Provide the [x, y] coordinate of the cell's center where the given text is located.  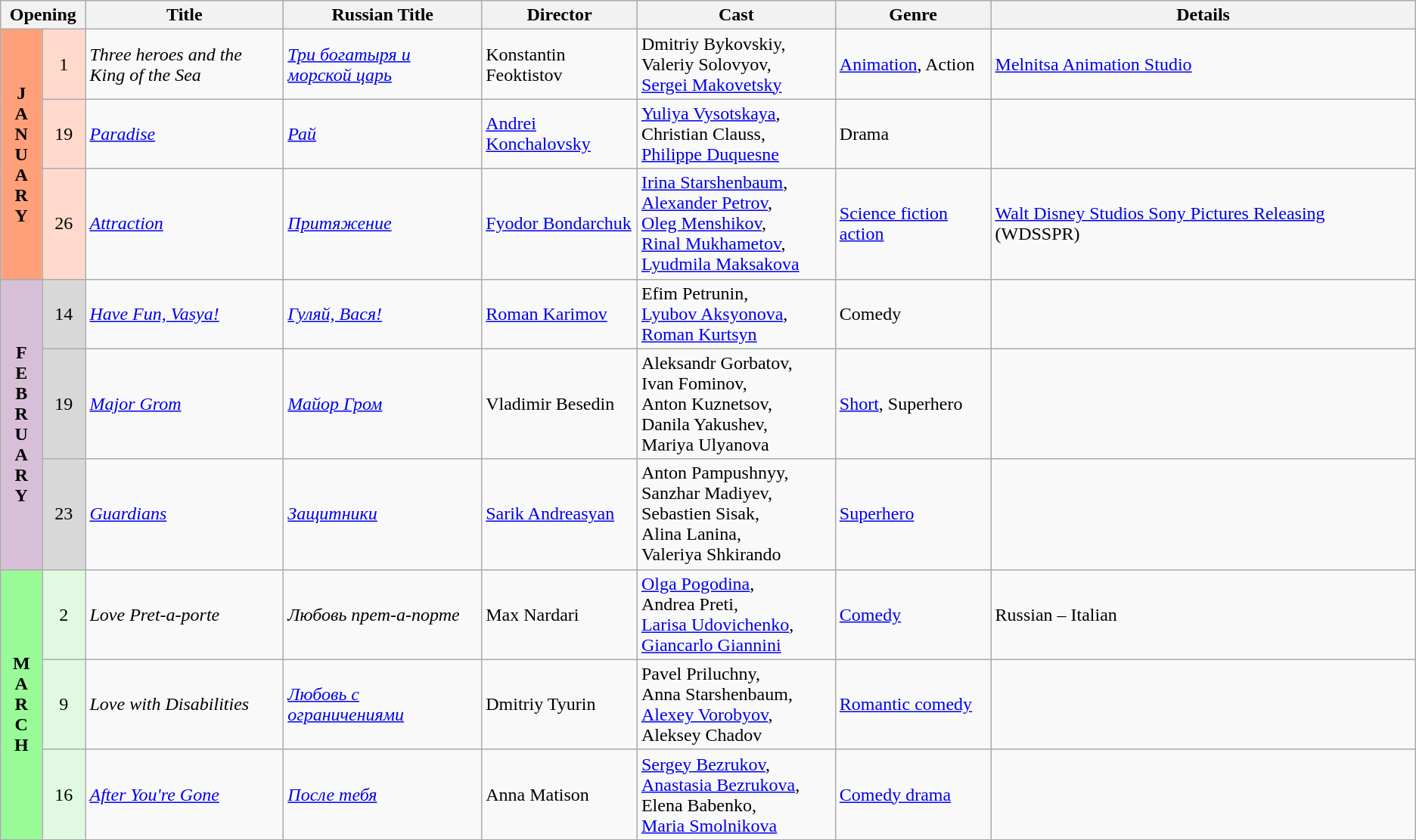
26 [64, 224]
Have Fun, Vasya! [185, 314]
Major Grom [185, 404]
Любовь прет-а-порте [383, 614]
Три богатыря и морской царь [383, 64]
JANUARY [21, 154]
Sarik Andreasyan [560, 514]
Притяжение [383, 224]
Melnitsa Animation Studio [1203, 64]
Details [1203, 15]
Aleksandr Gorbatov, Ivan Fominov, Anton Kuznetsov, Danila Yakushev, Mariya Ulyanova [736, 404]
Irina Starshenbaum, Alexander Petrov, Oleg Menshikov, Rinal Mukhametov, Lyudmila Maksakova [736, 224]
Dmitriy Tyurin [560, 705]
Pavel Priluchny, Anna Starshenbaum, Alexey Vorobyov, Aleksey Chadov [736, 705]
Efim Petrunin, Lyubov Aksyonova, Roman Kurtsyn [736, 314]
9 [64, 705]
Animation, Action [913, 64]
23 [64, 514]
Roman Karimov [560, 314]
Рай [383, 134]
Olga Pogodina, Andrea Preti, Larisa Udovichenko, Giancarlo Giannini [736, 614]
Гуляй, Вася! [383, 314]
MARCH [21, 705]
Walt Disney Studios Sony Pictures Releasing (WDSSPR) [1203, 224]
Cast [736, 15]
Genre [913, 15]
Guardians [185, 514]
Opening [43, 15]
Science fiction action [913, 224]
Dmitriy Bykovskiy, Valeriy Solovyov, Sergei Makovetsky [736, 64]
Sergey Bezrukov, Anastasia Bezrukova, Elena Babenko, Maria Smolnikova [736, 794]
14 [64, 314]
Superhero [913, 514]
Майор Гром [383, 404]
Russian Title [383, 15]
Short, Superhero [913, 404]
Fyodor Bondarchuk [560, 224]
Paradise [185, 134]
16 [64, 794]
Love with Disabilities [185, 705]
Max Nardari [560, 614]
После тебя [383, 794]
1 [64, 64]
Yuliya Vysotskaya, Christian Clauss, Philippe Duquesne [736, 134]
Comedy drama [913, 794]
Andrei Konchalovsky [560, 134]
After You're Gone [185, 794]
Защитники [383, 514]
Anton Pampushnyy, Sanzhar Madiyev, Sebastien Sisak, Alina Lanina, Valeriya Shkirando [736, 514]
Russian – Italian [1203, 614]
FEBRUARY [21, 424]
Three heroes and the King of the Sea [185, 64]
Attraction [185, 224]
Konstantin Feoktistov [560, 64]
2 [64, 614]
Vladimir Besedin [560, 404]
Anna Matison [560, 794]
Love Pret-a-porte [185, 614]
Director [560, 15]
Любовь с ограничениями [383, 705]
Title [185, 15]
Romantic comedy [913, 705]
Drama [913, 134]
